For the text-containing cell, return its midpoint in [X, Y] coordinate format. 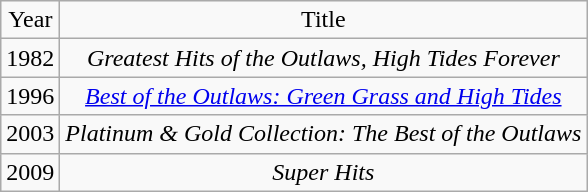
Title [324, 20]
Platinum & Gold Collection: The Best of the Outlaws [324, 134]
2003 [30, 134]
Greatest Hits of the Outlaws, High Tides Forever [324, 58]
2009 [30, 172]
Best of the Outlaws: Green Grass and High Tides [324, 96]
Year [30, 20]
1996 [30, 96]
1982 [30, 58]
Super Hits [324, 172]
